Return [x, y] of the center of cell containing provided text 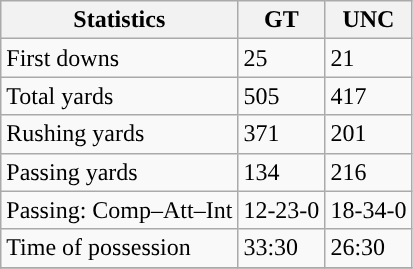
UNC [368, 20]
216 [368, 172]
Rushing yards [120, 134]
371 [282, 134]
18-34-0 [368, 210]
417 [368, 96]
Statistics [120, 20]
Time of possession [120, 248]
Passing yards [120, 172]
First downs [120, 58]
505 [282, 96]
134 [282, 172]
Total yards [120, 96]
26:30 [368, 248]
33:30 [282, 248]
12-23-0 [282, 210]
21 [368, 58]
201 [368, 134]
GT [282, 20]
25 [282, 58]
Passing: Comp–Att–Int [120, 210]
